Detect which cell encompasses the target text, then output its [X, Y] center coordinate. 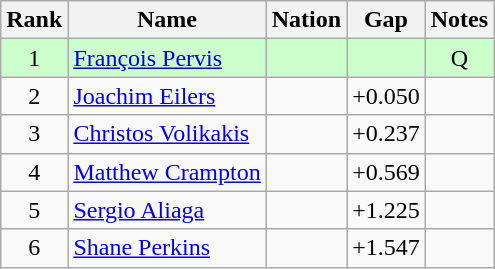
Name [167, 20]
Q [459, 58]
+0.050 [386, 96]
Notes [459, 20]
Gap [386, 20]
+0.569 [386, 172]
+1.547 [386, 248]
Rank [34, 20]
5 [34, 210]
+0.237 [386, 134]
3 [34, 134]
+1.225 [386, 210]
Sergio Aliaga [167, 210]
Matthew Crampton [167, 172]
6 [34, 248]
Shane Perkins [167, 248]
Christos Volikakis [167, 134]
Nation [306, 20]
Joachim Eilers [167, 96]
François Pervis [167, 58]
2 [34, 96]
4 [34, 172]
1 [34, 58]
